From the cell containing the given text, extract its center point as [x, y] coordinate. 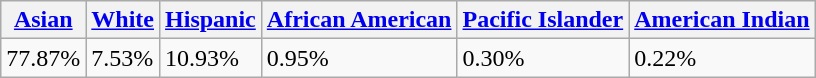
Pacific Islander [543, 20]
0.30% [543, 58]
African American [359, 20]
White [123, 20]
10.93% [211, 58]
American Indian [722, 20]
7.53% [123, 58]
Asian [44, 20]
0.22% [722, 58]
77.87% [44, 58]
Hispanic [211, 20]
0.95% [359, 58]
